Extract the (x, y) coordinate from the center of the cell holding the provided text.  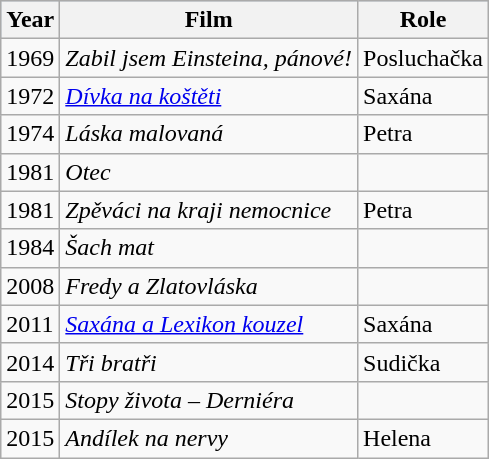
Helena (424, 438)
2008 (30, 286)
1974 (30, 134)
2014 (30, 362)
Role (424, 20)
Stopy života – Derniéra (209, 400)
Láska malovaná (209, 134)
Zpěváci na kraji nemocnice (209, 210)
Film (209, 20)
Sudička (424, 362)
Saxána a Lexikon kouzel (209, 324)
Fredy a Zlatovláska (209, 286)
1984 (30, 248)
Tři bratři (209, 362)
2011 (30, 324)
Šach mat (209, 248)
1969 (30, 58)
Zabil jsem Einsteina, pánové! (209, 58)
1972 (30, 96)
Dívka na koštěti (209, 96)
Otec (209, 172)
Andílek na nervy (209, 438)
Posluchačka (424, 58)
Year (30, 20)
